Scan for the cell matching the given text and deliver its [X, Y] coordinate at center. 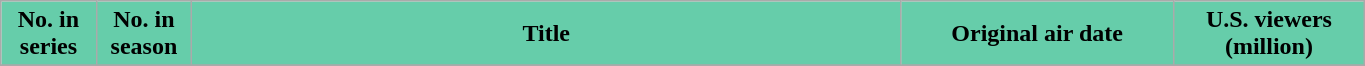
No. inseason [144, 34]
U.S. viewers(million) [1268, 34]
Original air date [1038, 34]
Title [546, 34]
No. inseries [48, 34]
